Search for the cell housing the specified text and yield its [X, Y] center coordinate. 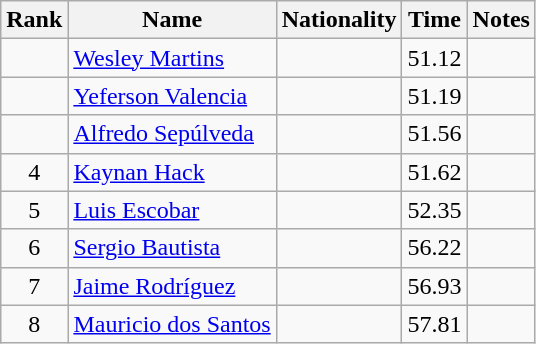
Mauricio dos Santos [172, 324]
51.19 [434, 96]
51.12 [434, 58]
51.56 [434, 134]
6 [34, 248]
Sergio Bautista [172, 248]
Jaime Rodríguez [172, 286]
5 [34, 210]
Name [172, 20]
51.62 [434, 172]
Wesley Martins [172, 58]
Rank [34, 20]
7 [34, 286]
Notes [501, 20]
Yeferson Valencia [172, 96]
Time [434, 20]
Luis Escobar [172, 210]
56.93 [434, 286]
Nationality [339, 20]
56.22 [434, 248]
57.81 [434, 324]
4 [34, 172]
8 [34, 324]
Alfredo Sepúlveda [172, 134]
52.35 [434, 210]
Kaynan Hack [172, 172]
